Return (X, Y) of the center of cell containing provided text 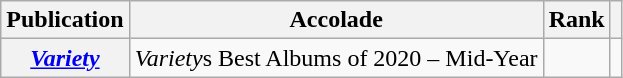
Accolade (336, 20)
Publication (65, 20)
Rank (576, 20)
Variety (65, 58)
Varietys Best Albums of 2020 – Mid-Year (336, 58)
